Determine the [x, y] coordinate at the center of the cell enclosing the given text.  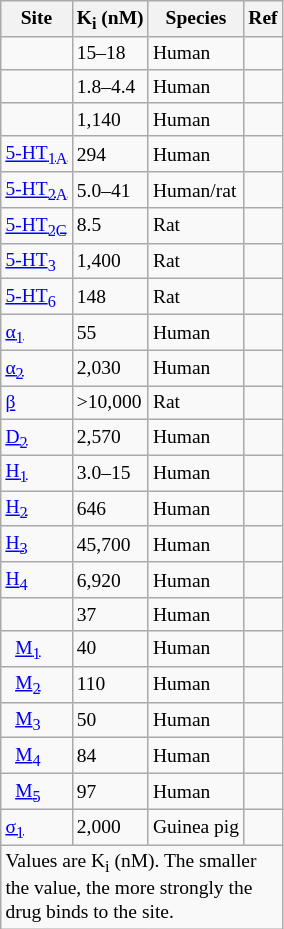
2,570 [110, 437]
Species [196, 19]
α2 [36, 368]
5-HT1A [36, 154]
Ki (nM) [110, 19]
6,920 [110, 580]
H2 [36, 509]
148 [110, 297]
β [36, 402]
2,000 [110, 827]
5-HT2A [36, 190]
15–18 [110, 52]
M3 [36, 720]
M2 [36, 685]
110 [110, 685]
Values are Ki (nM). The smaller the value, the more strongly the drug binds to the site. [142, 887]
40 [110, 649]
1.8–4.4 [110, 86]
M5 [36, 792]
84 [110, 756]
Ref [264, 19]
5-HT3 [36, 261]
α1 [36, 333]
M4 [36, 756]
8.5 [110, 226]
Guinea pig [196, 827]
2,030 [110, 368]
H4 [36, 580]
5-HT2C [36, 226]
5.0–41 [110, 190]
>10,000 [110, 402]
294 [110, 154]
45,700 [110, 544]
M1 [36, 649]
H1 [36, 473]
Site [36, 19]
37 [110, 614]
646 [110, 509]
D2 [36, 437]
5-HT6 [36, 297]
1,400 [110, 261]
1,140 [110, 120]
Human/rat [196, 190]
σ1 [36, 827]
50 [110, 720]
55 [110, 333]
3.0–15 [110, 473]
H3 [36, 544]
97 [110, 792]
